Return the [x, y] coordinate for the center point of the cell that contains the specified text.  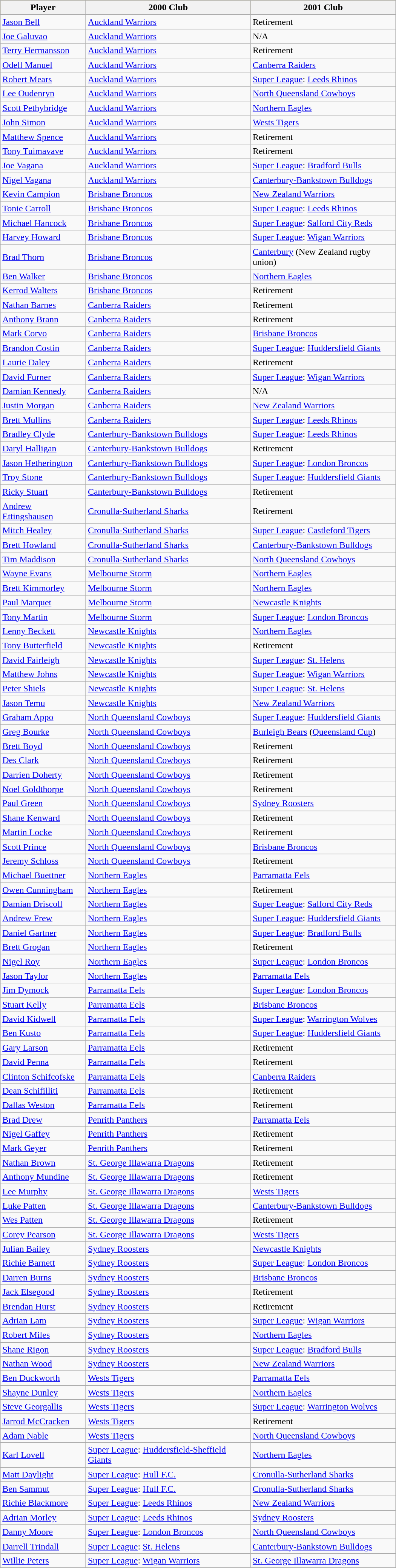
Canterbury (New Zealand rugby union) [323, 257]
Adrian Lam [43, 1320]
Clinton Schifcofske [43, 1076]
Brandon Costin [43, 348]
Des Clark [43, 760]
Jason Temu [43, 703]
Matthew Spence [43, 137]
Kerrod Walters [43, 291]
Danny Moore [43, 1532]
Tony Butterfield [43, 645]
Adam Nable [43, 1436]
Noel Goldthorpe [43, 789]
David Fairleigh [43, 660]
Adrian Morley [43, 1517]
Graham Appo [43, 717]
Lenny Beckett [43, 631]
Tony Tuimavave [43, 151]
Paul Green [43, 803]
Richie Blackmore [43, 1503]
Willie Peters [43, 1560]
Julian Bailey [43, 1249]
Odell Manuel [43, 65]
David Kidwell [43, 1019]
Lee Oudenryn [43, 94]
Harvey Howard [43, 237]
Brett Mullins [43, 420]
Troy Stone [43, 477]
Tony Martin [43, 617]
Daryl Halligan [43, 449]
Jack Elsegood [43, 1292]
Brett Kimmorley [43, 588]
Anthony Mundine [43, 1177]
Damian Driscoll [43, 904]
Steve Georgallis [43, 1407]
Nigel Vagana [43, 180]
Damian Kennedy [43, 391]
Mitch Healey [43, 531]
Stuart Kelly [43, 1005]
Anthony Brann [43, 319]
Brad Thorn [43, 257]
Player [43, 8]
Luke Patten [43, 1206]
Michael Buettner [43, 875]
Nigel Roy [43, 962]
Michael Hancock [43, 223]
Nathan Wood [43, 1364]
Peter Shiels [43, 689]
Bradley Clyde [43, 434]
Jason Bell [43, 22]
Owen Cunningham [43, 889]
Nathan Barnes [43, 305]
Joe Vagana [43, 165]
Tonie Carroll [43, 209]
Ben Kusto [43, 1033]
Wes Patten [43, 1220]
Darrien Doherty [43, 775]
David Penna [43, 1062]
Andrew Ettingshausen [43, 511]
Laurie Daley [43, 362]
Tim Maddison [43, 559]
Mark Geyer [43, 1148]
Brad Drew [43, 1120]
Scott Pethybridge [43, 108]
Dean Schifilliti [43, 1091]
Brett Howland [43, 545]
Greg Bourke [43, 732]
Corey Pearson [43, 1234]
Jeremy Schloss [43, 861]
Lee Murphy [43, 1191]
Brendan Hurst [43, 1306]
Shane Rigon [43, 1349]
Scott Prince [43, 846]
Darren Burns [43, 1277]
Paul Marquet [43, 602]
Shane Kenward [43, 818]
David Furner [43, 377]
Matthew Johns [43, 674]
Jim Dymock [43, 990]
Richie Barnett [43, 1263]
Justin Morgan [43, 405]
Shayne Dunley [43, 1393]
Darrell Trindall [43, 1546]
Nigel Gaffey [43, 1134]
Brett Grogan [43, 947]
Wayne Evans [43, 574]
Karl Lovell [43, 1455]
Super League: Huddersfield-Sheffield Giants [168, 1455]
Matt Daylight [43, 1474]
Nathan Brown [43, 1163]
Super League: Castleford Tigers [323, 531]
Burleigh Bears (Queensland Cup) [323, 732]
Kevin Campion [43, 194]
Terry Hermansson [43, 51]
2000 Club [168, 8]
Robert Miles [43, 1335]
Ben Sammut [43, 1489]
Martin Locke [43, 832]
Gary Larson [43, 1048]
2001 Club [323, 8]
Jarrod McCracken [43, 1421]
Robert Mears [43, 79]
Ben Duckworth [43, 1378]
Jason Taylor [43, 976]
Andrew Frew [43, 919]
Daniel Gartner [43, 933]
Brett Boyd [43, 746]
Ben Walker [43, 276]
Dallas Weston [43, 1105]
Joe Galuvao [43, 36]
Mark Corvo [43, 334]
John Simon [43, 122]
Ricky Stuart [43, 492]
Jason Hetherington [43, 463]
